From the cell containing the given text, extract its center point as (x, y) coordinate. 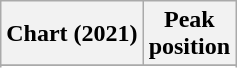
Peakposition (189, 34)
Chart (2021) (72, 34)
